Search for the cell housing the specified text and yield its [x, y] center coordinate. 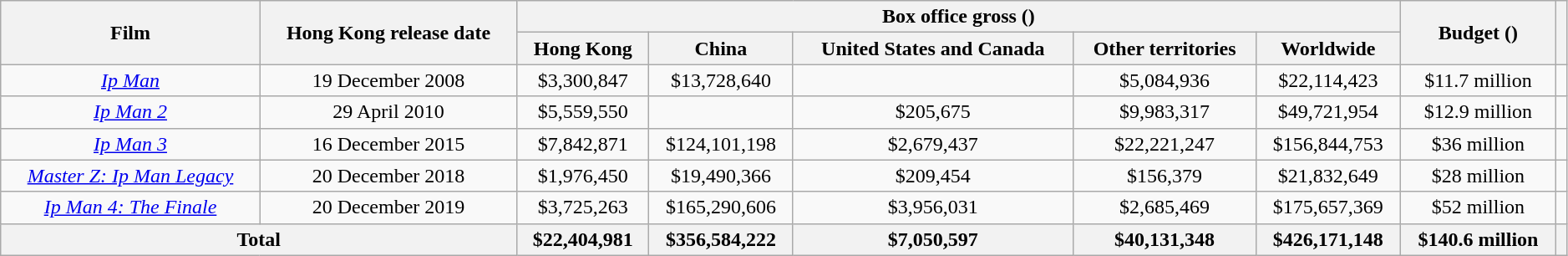
$40,131,348 [1165, 239]
19 December 2008 [388, 80]
China [721, 49]
$356,584,222 [721, 239]
$9,983,317 [1165, 112]
$2,679,437 [932, 144]
$3,956,031 [932, 207]
$124,101,198 [721, 144]
$5,084,936 [1165, 80]
$7,842,871 [583, 144]
Ip Man 4: The Finale [130, 207]
Total [259, 239]
$3,300,847 [583, 80]
Box office gross () [959, 17]
Budget () [1479, 33]
16 December 2015 [388, 144]
Hong Kong [583, 49]
$205,675 [932, 112]
29 April 2010 [388, 112]
Master Z: Ip Man Legacy [130, 176]
$209,454 [932, 176]
$426,171,148 [1328, 239]
$52 million [1479, 207]
Film [130, 33]
$22,114,423 [1328, 80]
$7,050,597 [932, 239]
20 December 2019 [388, 207]
$22,404,981 [583, 239]
$165,290,606 [721, 207]
$5,559,550 [583, 112]
$2,685,469 [1165, 207]
$156,844,753 [1328, 144]
$11.7 million [1479, 80]
Hong Kong release date [388, 33]
20 December 2018 [388, 176]
United States and Canada [932, 49]
Ip Man 3 [130, 144]
$22,221,247 [1165, 144]
Worldwide [1328, 49]
Ip Man 2 [130, 112]
$19,490,366 [721, 176]
$3,725,263 [583, 207]
Other territories [1165, 49]
$1,976,450 [583, 176]
$36 million [1479, 144]
$13,728,640 [721, 80]
$12.9 million [1479, 112]
$175,657,369 [1328, 207]
$28 million [1479, 176]
$156,379 [1165, 176]
Ip Man [130, 80]
$140.6 million [1479, 239]
$21,832,649 [1328, 176]
$49,721,954 [1328, 112]
